Determine the (X, Y) coordinate at the center of the cell enclosing the given text.  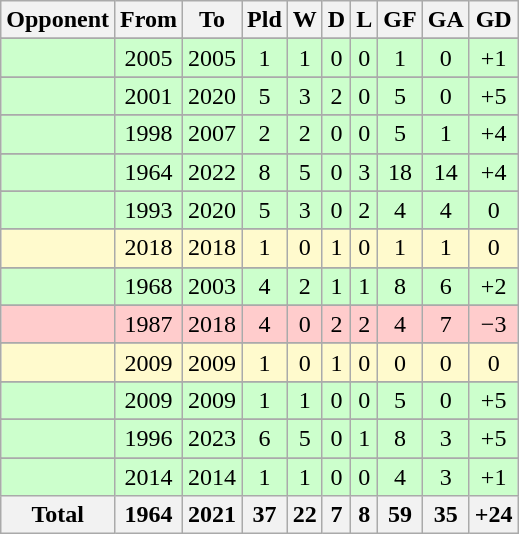
2021 (212, 515)
+2 (494, 286)
Pld (265, 20)
−3 (494, 324)
GD (494, 20)
Opponent (58, 20)
59 (400, 515)
1998 (149, 134)
From (149, 20)
14 (446, 172)
1996 (149, 438)
1993 (149, 210)
22 (304, 515)
D (336, 20)
1968 (149, 286)
18 (400, 172)
37 (265, 515)
2023 (212, 438)
2022 (212, 172)
35 (446, 515)
1987 (149, 324)
L (364, 20)
+24 (494, 515)
Total (58, 515)
2003 (212, 286)
W (304, 20)
2001 (149, 96)
To (212, 20)
GF (400, 20)
2007 (212, 134)
GA (446, 20)
